Output the [X, Y] coordinate of the center of the cell containing the given text.  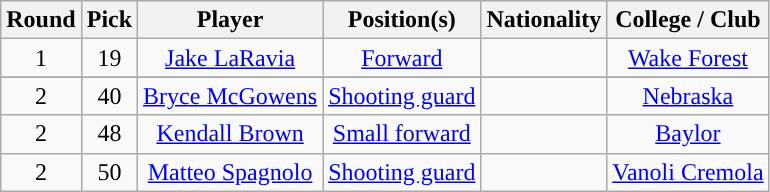
Nebraska [688, 96]
Player [230, 20]
Kendall Brown [230, 134]
Wake Forest [688, 58]
Bryce McGowens [230, 96]
1 [41, 58]
Round [41, 20]
Vanoli Cremola [688, 172]
Jake LaRavia [230, 58]
Baylor [688, 134]
19 [109, 58]
Small forward [402, 134]
Pick [109, 20]
50 [109, 172]
40 [109, 96]
48 [109, 134]
Matteo Spagnolo [230, 172]
College / Club [688, 20]
Position(s) [402, 20]
Forward [402, 58]
Nationality [544, 20]
